Output the (X, Y) coordinate of the center of the cell containing the given text.  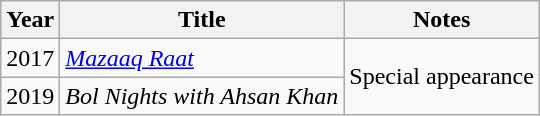
Special appearance (442, 77)
Title (202, 20)
Notes (442, 20)
2019 (30, 96)
Bol Nights with Ahsan Khan (202, 96)
2017 (30, 58)
Mazaaq Raat (202, 58)
Year (30, 20)
